Extract the [X, Y] coordinate from the center of the cell holding the provided text.  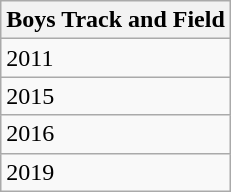
2019 [116, 172]
2015 [116, 96]
2011 [116, 58]
2016 [116, 134]
Boys Track and Field [116, 20]
